For the text-containing cell, return its midpoint in [X, Y] coordinate format. 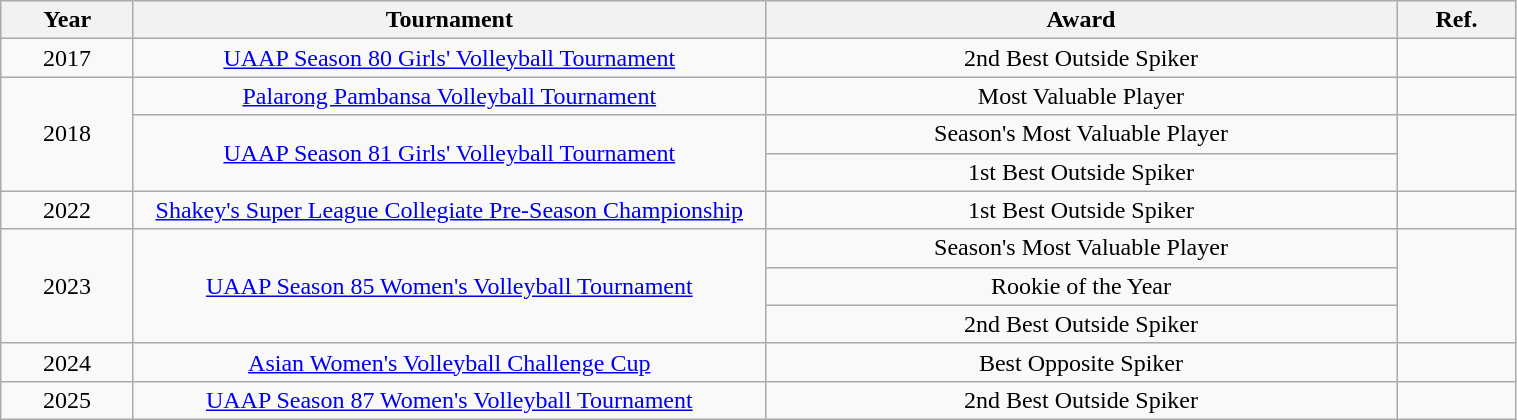
UAAP Season 87 Women's Volleyball Tournament [449, 400]
2023 [68, 286]
Asian Women's Volleyball Challenge Cup [449, 362]
Tournament [449, 20]
UAAP Season 85 Women's Volleyball Tournament [449, 286]
Most Valuable Player [1081, 96]
UAAP Season 81 Girls' Volleyball Tournament [449, 153]
2018 [68, 134]
2017 [68, 58]
2024 [68, 362]
Best Opposite Spiker [1081, 362]
Rookie of the Year [1081, 286]
Palarong Pambansa Volleyball Tournament [449, 96]
Shakey's Super League Collegiate Pre-Season Championship [449, 210]
Ref. [1456, 20]
Year [68, 20]
2022 [68, 210]
UAAP Season 80 Girls' Volleyball Tournament [449, 58]
Award [1081, 20]
2025 [68, 400]
